Identify which cell holds the provided text, then report its (X, Y) central coordinate. 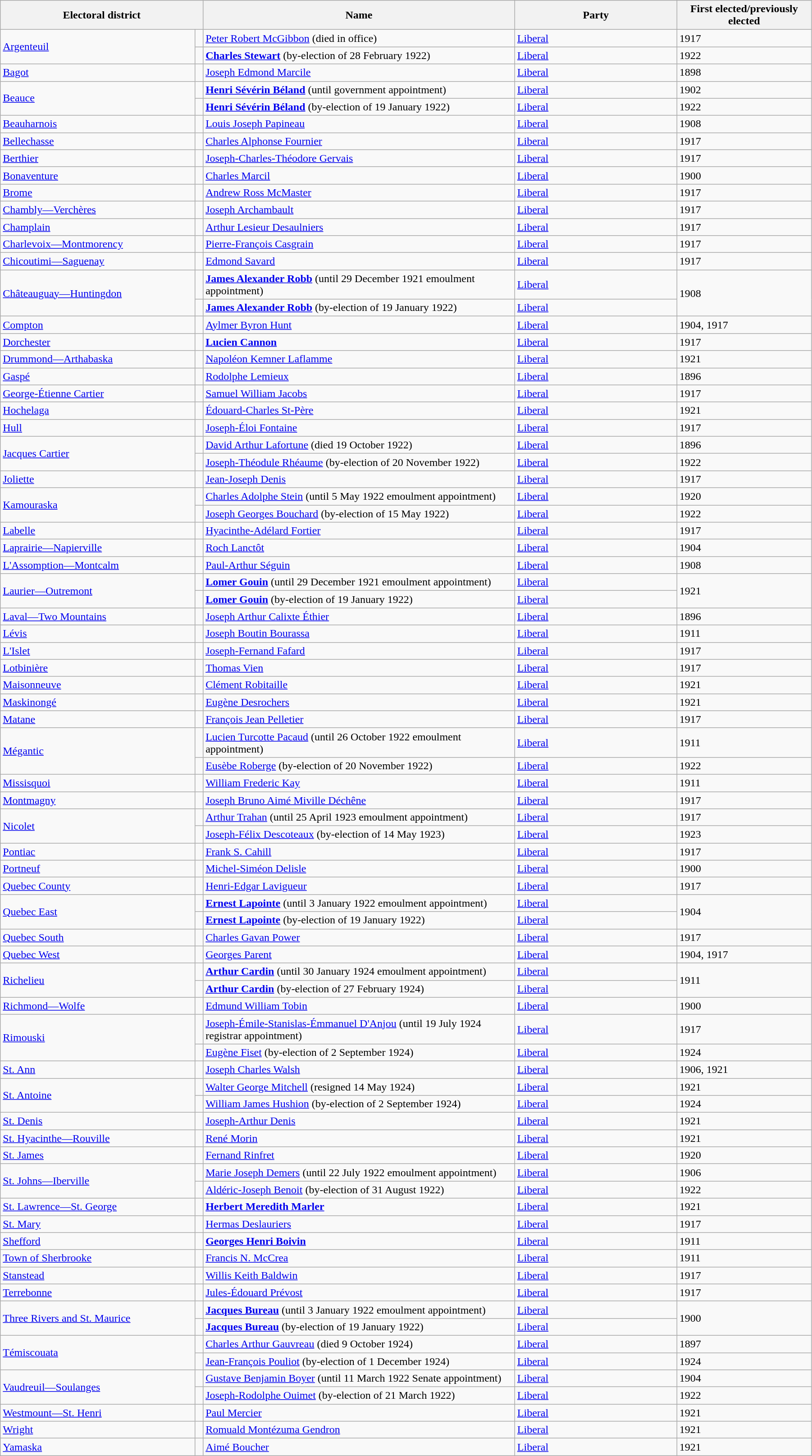
Joseph Boutin Bourassa (359, 634)
James Alexander Robb (until 29 December 1921 emoulment appointment) (359, 285)
Joseph-Éloi Fontaine (359, 428)
Ernest Lapointe (by-election of 19 January 1922) (359, 920)
Chambly—Verchères (98, 210)
Andrew Ross McMaster (359, 192)
Samuel William Jacobs (359, 393)
Gaspé (98, 376)
St. Hyacinthe—Rouville (98, 1138)
Compton (98, 325)
Dorchester (98, 342)
Walter George Mitchell (resigned 14 May 1924) (359, 1086)
Paul-Arthur Séguin (359, 565)
Rodolphe Lemieux (359, 376)
Beauce (98, 98)
L'Assomption—Montcalm (98, 565)
St. Ann (98, 1069)
Joseph Edmond Marcile (359, 73)
Jacques Cartier (98, 453)
Châteauguay—Huntingdon (98, 293)
Missisquoi (98, 783)
Joseph Charles Walsh (359, 1069)
Charles Arthur Gauvreau (died 9 October 1924) (359, 1344)
Edmund William Tobin (359, 1006)
Joseph-Théodule Rhéaume (by-election of 20 November 1922) (359, 462)
St. James (98, 1155)
Témiscouata (98, 1352)
Terrebonne (98, 1292)
Thomas Vien (359, 668)
Joseph Georges Bouchard (by-election of 15 May 1922) (359, 513)
Charles Stewart (by-election of 28 February 1922) (359, 55)
Laurier—Outremont (98, 591)
Charles Gavan Power (359, 937)
St. Antoine (98, 1095)
David Arthur Lafortune (died 19 October 1922) (359, 445)
Jean-François Pouliot (by-election of 1 December 1924) (359, 1361)
Peter Robert McGibbon (died in office) (359, 38)
Joseph-Félix Descoteaux (by-election of 14 May 1923) (359, 835)
St. Denis (98, 1121)
First elected/previously elected (744, 15)
Lotbinière (98, 668)
Laval—Two Mountains (98, 616)
Aimé Boucher (359, 1447)
Jean-Joseph Denis (359, 479)
William Frederic Kay (359, 783)
Argenteuil (98, 47)
François Jean Pelletier (359, 719)
Wright (98, 1430)
Francis N. McCrea (359, 1258)
Lucien Cannon (359, 342)
Jacques Bureau (by-election of 19 January 1922) (359, 1327)
Quebec East (98, 912)
Gustave Benjamin Boyer (until 11 March 1922 Senate appointment) (359, 1378)
Henri-Edgar Lavigueur (359, 886)
Lévis (98, 634)
Joseph-Arthur Denis (359, 1121)
Bonaventure (98, 175)
Charles Adolphe Stein (until 5 May 1922 emoulment appointment) (359, 496)
William James Hushion (by-election of 2 September 1924) (359, 1104)
Westmount—St. Henri (98, 1413)
Henri Sévérin Béland (until government appointment) (359, 90)
Georges Henri Boivin (359, 1241)
Three Rivers and St. Maurice (98, 1318)
St. Mary (98, 1224)
Arthur Lesieur Desaulniers (359, 227)
Laprairie—Napierville (98, 548)
Hull (98, 428)
Jacques Bureau (until 3 January 1922 emoulment appointment) (359, 1310)
Stanstead (98, 1275)
Ernest Lapointe (until 3 January 1922 emoulment appointment) (359, 903)
Lomer Gouin (by-election of 19 January 1922) (359, 599)
Joliette (98, 479)
Richmond—Wolfe (98, 1006)
Pierre-François Casgrain (359, 244)
Rimouski (98, 1037)
Maskinongé (98, 702)
Berthier (98, 158)
Matane (98, 719)
Michel-Siméon Delisle (359, 869)
1906, 1921 (744, 1069)
Marie Joseph Demers (until 22 July 1922 emoulment appointment) (359, 1173)
James Alexander Robb (by-election of 19 January 1922) (359, 308)
Arthur Cardin (until 30 January 1924 emoulment appointment) (359, 972)
St. Lawrence—St. George (98, 1207)
Willis Keith Baldwin (359, 1275)
Arthur Trahan (until 25 April 1923 emoulment appointment) (359, 817)
Lucien Turcotte Pacaud (until 26 October 1922 emoulment appointment) (359, 743)
Joseph Archambault (359, 210)
Louis Joseph Papineau (359, 124)
Aylmer Byron Hunt (359, 325)
Roch Lanctôt (359, 548)
Labelle (98, 531)
Party (596, 15)
Eugène Desrochers (359, 702)
Bellechasse (98, 141)
Jules-Édouard Prévost (359, 1292)
1898 (744, 73)
Beauharnois (98, 124)
Quebec County (98, 886)
Joseph-Fernand Fafard (359, 651)
Édouard-Charles St-Père (359, 411)
Electoral district (102, 15)
Charles Marcil (359, 175)
Romuald Montézuma Gendron (359, 1430)
Joseph Bruno Aimé Miville Déchêne (359, 800)
Brome (98, 192)
Eusèbe Roberge (by-election of 20 November 1922) (359, 766)
Herbert Meredith Marler (359, 1207)
Frank S. Cahill (359, 852)
1923 (744, 835)
Pontiac (98, 852)
Hermas Deslauriers (359, 1224)
Shefford (98, 1241)
Portneuf (98, 869)
Drummond—Arthabaska (98, 359)
Edmond Savard (359, 261)
Montmagny (98, 800)
Quebec West (98, 954)
Hochelaga (98, 411)
Georges Parent (359, 954)
Bagot (98, 73)
Richelieu (98, 980)
Quebec South (98, 937)
Town of Sherbrooke (98, 1258)
1902 (744, 90)
Arthur Cardin (by-election of 27 February 1924) (359, 989)
Henri Sévérin Béland (by-election of 19 January 1922) (359, 107)
Charlevoix—Montmorency (98, 244)
Napoléon Kemner Laflamme (359, 359)
Maisonneuve (98, 685)
Paul Mercier (359, 1413)
1906 (744, 1173)
Yamaska (98, 1447)
George-Étienne Cartier (98, 393)
Charles Alphonse Fournier (359, 141)
René Morin (359, 1138)
Clément Robitaille (359, 685)
Eugène Fiset (by-election of 2 September 1924) (359, 1052)
Hyacinthe-Adélard Fortier (359, 531)
Nicolet (98, 826)
Mégantic (98, 751)
Champlain (98, 227)
Vaudreuil—Soulanges (98, 1387)
Joseph-Émile-Stanislas-Émmanuel D'Anjou (until 19 July 1924 registrar appointment) (359, 1029)
Lomer Gouin (until 29 December 1921 emoulment appointment) (359, 582)
Joseph-Charles-Théodore Gervais (359, 158)
Joseph Arthur Calixte Éthier (359, 616)
L'Islet (98, 651)
Aldéric-Joseph Benoit (by-election of 31 August 1922) (359, 1190)
St. Johns—Iberville (98, 1181)
Fernand Rinfret (359, 1155)
Kamouraska (98, 505)
Chicoutimi—Saguenay (98, 261)
Name (359, 15)
1897 (744, 1344)
Joseph-Rodolphe Ouimet (by-election of 21 March 1922) (359, 1396)
